Detect which cell encompasses the target text, then output its (x, y) center coordinate. 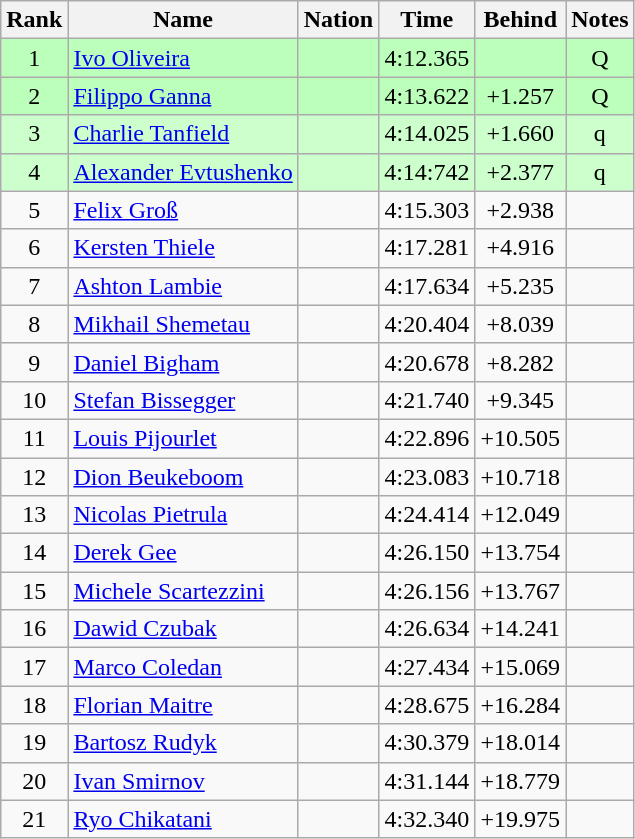
Ivan Smirnov (183, 781)
Derek Gee (183, 553)
4:31.144 (427, 781)
19 (34, 743)
4:26.150 (427, 553)
+16.284 (520, 705)
Kersten Thiele (183, 248)
2 (34, 96)
Nicolas Pietrula (183, 515)
4:20.404 (427, 324)
Nation (338, 20)
14 (34, 553)
13 (34, 515)
18 (34, 705)
Charlie Tanfield (183, 134)
+14.241 (520, 629)
4:14:742 (427, 172)
4:22.896 (427, 438)
4:17.281 (427, 248)
4:20.678 (427, 362)
Marco Coledan (183, 667)
Ivo Oliveira (183, 58)
12 (34, 477)
4:32.340 (427, 819)
Rank (34, 20)
17 (34, 667)
+2.377 (520, 172)
Name (183, 20)
Behind (520, 20)
Notes (600, 20)
4:21.740 (427, 400)
11 (34, 438)
+18.014 (520, 743)
Felix Groß (183, 210)
Alexander Evtushenko (183, 172)
Louis Pijourlet (183, 438)
Ryo Chikatani (183, 819)
21 (34, 819)
+2.938 (520, 210)
3 (34, 134)
4:17.634 (427, 286)
+9.345 (520, 400)
9 (34, 362)
Ashton Lambie (183, 286)
4 (34, 172)
4:23.083 (427, 477)
Michele Scartezzini (183, 591)
+4.916 (520, 248)
+8.039 (520, 324)
4:15.303 (427, 210)
1 (34, 58)
10 (34, 400)
4:26.634 (427, 629)
20 (34, 781)
Filippo Ganna (183, 96)
+8.282 (520, 362)
+15.069 (520, 667)
Bartosz Rudyk (183, 743)
+10.505 (520, 438)
Dion Beukeboom (183, 477)
4:26.156 (427, 591)
15 (34, 591)
7 (34, 286)
Dawid Czubak (183, 629)
Stefan Bissegger (183, 400)
4:30.379 (427, 743)
+13.767 (520, 591)
6 (34, 248)
+13.754 (520, 553)
+12.049 (520, 515)
Florian Maitre (183, 705)
4:12.365 (427, 58)
4:28.675 (427, 705)
+10.718 (520, 477)
+5.235 (520, 286)
+19.975 (520, 819)
Daniel Bigham (183, 362)
Mikhail Shemetau (183, 324)
4:13.622 (427, 96)
4:24.414 (427, 515)
+1.257 (520, 96)
4:14.025 (427, 134)
16 (34, 629)
4:27.434 (427, 667)
+18.779 (520, 781)
5 (34, 210)
8 (34, 324)
Time (427, 20)
+1.660 (520, 134)
